Capture the cell that displays the provided text and extract its [X, Y] central coordinate. 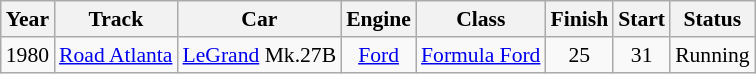
Status [712, 19]
LeGrand Mk.27B [259, 55]
Formula Ford [480, 55]
1980 [28, 55]
Track [116, 19]
25 [579, 55]
Ford [378, 55]
Road Atlanta [116, 55]
Car [259, 19]
Engine [378, 19]
Start [642, 19]
31 [642, 55]
Running [712, 55]
Class [480, 19]
Year [28, 19]
Finish [579, 19]
